Capture the cell that displays the provided text and extract its [X, Y] central coordinate. 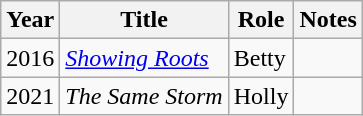
Year [30, 20]
Notes [328, 20]
The Same Storm [144, 96]
2021 [30, 96]
Showing Roots [144, 58]
Betty [261, 58]
Holly [261, 96]
2016 [30, 58]
Title [144, 20]
Role [261, 20]
